Capture the cell that displays the provided text and extract its [x, y] central coordinate. 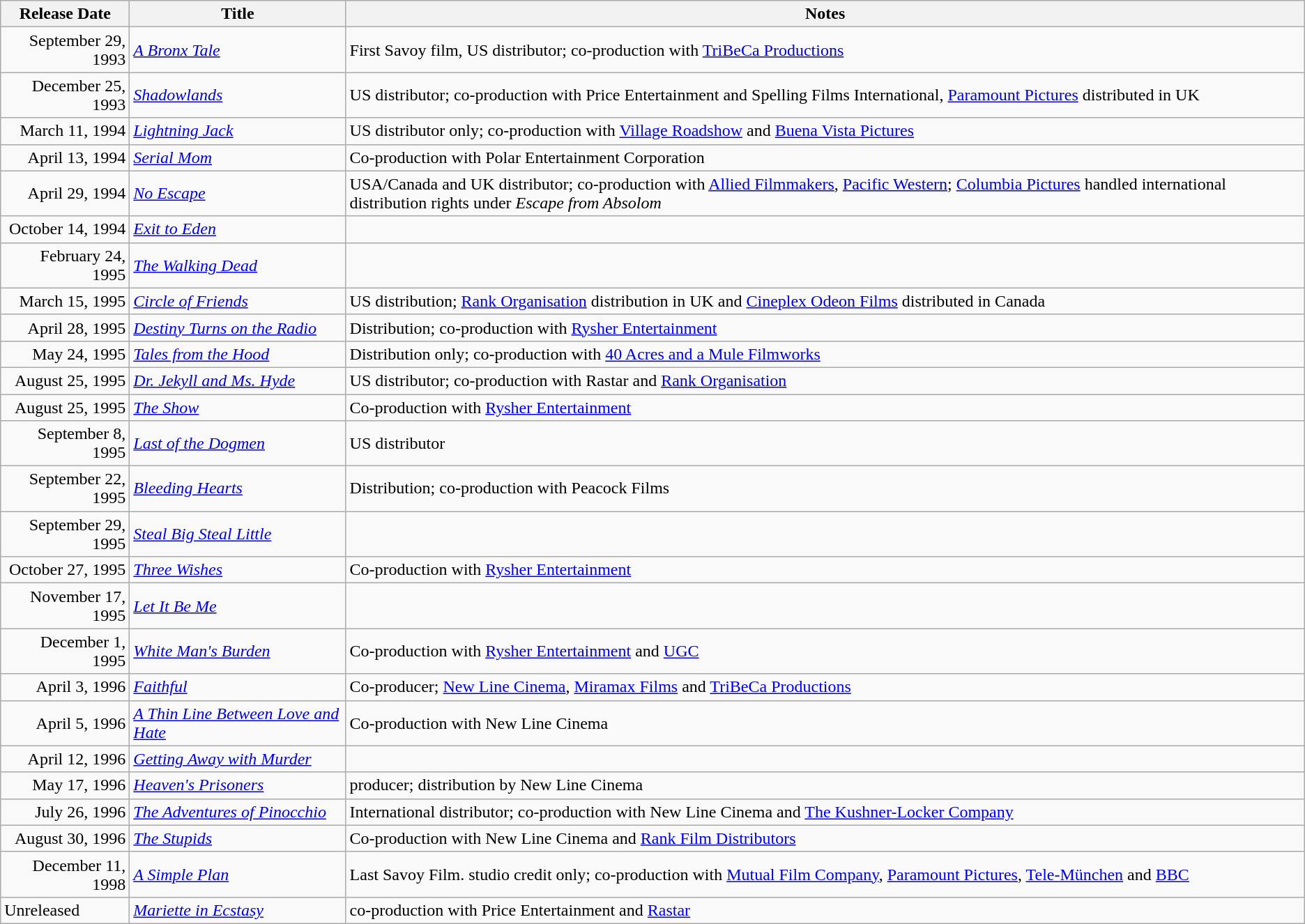
March 11, 1994 [66, 131]
Distribution only; co-production with 40 Acres and a Mule Filmworks [825, 354]
July 26, 1996 [66, 812]
April 13, 1994 [66, 157]
Co-producer; New Line Cinema, Miramax Films and TriBeCa Productions [825, 687]
Notes [825, 14]
April 29, 1994 [66, 194]
First Savoy film, US distributor; co-production with TriBeCa Productions [825, 50]
Co-production with Polar Entertainment Corporation [825, 157]
Tales from the Hood [238, 354]
No Escape [238, 194]
The Show [238, 408]
September 22, 1995 [66, 489]
Destiny Turns on the Radio [238, 328]
April 12, 1996 [66, 759]
December 11, 1998 [66, 874]
Let It Be Me [238, 606]
Distribution; co-production with Rysher Entertainment [825, 328]
producer; distribution by New Line Cinema [825, 785]
A Simple Plan [238, 874]
Last Savoy Film. studio credit only; co-production with Mutual Film Company, Paramount Pictures, Tele-München and BBC [825, 874]
co-production with Price Entertainment and Rastar [825, 910]
September 29, 1993 [66, 50]
The Adventures of Pinocchio [238, 812]
Three Wishes [238, 570]
Distribution; co-production with Peacock Films [825, 489]
Exit to Eden [238, 229]
Unreleased [66, 910]
US distributor [825, 443]
US distributor only; co-production with Village Roadshow and Buena Vista Pictures [825, 131]
Shadowlands [238, 95]
September 29, 1995 [66, 534]
May 17, 1996 [66, 785]
March 15, 1995 [66, 301]
Co-production with Rysher Entertainment and UGC [825, 651]
September 8, 1995 [66, 443]
The Stupids [238, 838]
Circle of Friends [238, 301]
April 5, 1996 [66, 723]
Dr. Jekyll and Ms. Hyde [238, 380]
A Bronx Tale [238, 50]
October 14, 1994 [66, 229]
December 1, 1995 [66, 651]
December 25, 1993 [66, 95]
US distributor; co-production with Price Entertainment and Spelling Films International, Paramount Pictures distributed in UK [825, 95]
US distributor; co-production with Rastar and Rank Organisation [825, 380]
November 17, 1995 [66, 606]
Last of the Dogmen [238, 443]
International distributor; co-production with New Line Cinema and The Kushner-Locker Company [825, 812]
Serial Mom [238, 157]
Bleeding Hearts [238, 489]
Heaven's Prisoners [238, 785]
Faithful [238, 687]
The Walking Dead [238, 265]
Co-production with New Line Cinema and Rank Film Distributors [825, 838]
Title [238, 14]
A Thin Line Between Love and Hate [238, 723]
Lightning Jack [238, 131]
February 24, 1995 [66, 265]
US distribution; Rank Organisation distribution in UK and Cineplex Odeon Films distributed in Canada [825, 301]
October 27, 1995 [66, 570]
Steal Big Steal Little [238, 534]
Release Date [66, 14]
Getting Away with Murder [238, 759]
Co-production with New Line Cinema [825, 723]
Mariette in Ecstasy [238, 910]
May 24, 1995 [66, 354]
White Man's Burden [238, 651]
April 3, 1996 [66, 687]
August 30, 1996 [66, 838]
April 28, 1995 [66, 328]
